Return [x, y] of the center of cell containing provided text 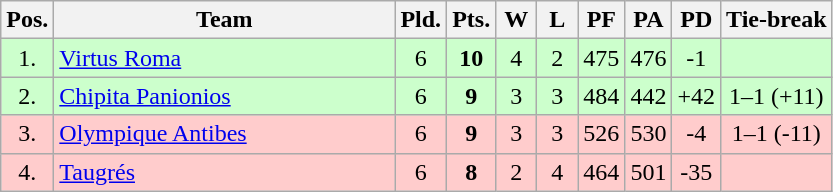
484 [602, 96]
1. [28, 58]
476 [648, 58]
Tie-break [777, 20]
10 [472, 58]
Team [224, 20]
530 [648, 134]
3. [28, 134]
Pld. [421, 20]
8 [472, 172]
PF [602, 20]
-4 [696, 134]
1–1 (+11) [777, 96]
475 [602, 58]
526 [602, 134]
464 [602, 172]
Taugrés [224, 172]
Chipita Panionios [224, 96]
1–1 (-11) [777, 134]
PD [696, 20]
PA [648, 20]
-1 [696, 58]
-35 [696, 172]
Pos. [28, 20]
501 [648, 172]
442 [648, 96]
Pts. [472, 20]
+42 [696, 96]
Olympique Antibes [224, 134]
2. [28, 96]
L [558, 20]
4. [28, 172]
W [516, 20]
Virtus Roma [224, 58]
